Return [X, Y] of the center of cell containing provided text 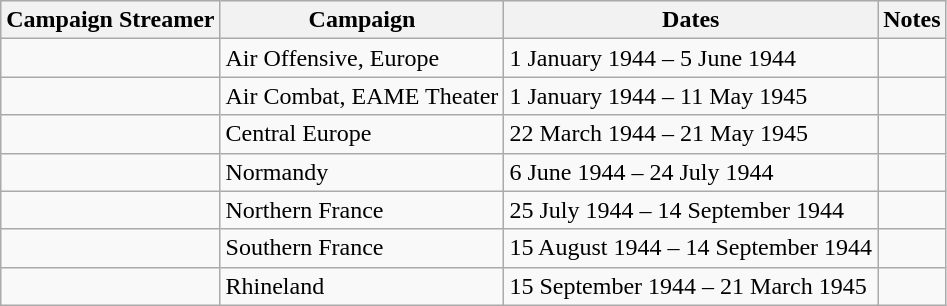
Air Combat, EAME Theater [362, 96]
25 July 1944 – 14 September 1944 [691, 210]
1 January 1944 – 5 June 1944 [691, 58]
Normandy [362, 172]
Campaign Streamer [110, 20]
6 June 1944 – 24 July 1944 [691, 172]
Northern France [362, 210]
15 September 1944 – 21 March 1945 [691, 286]
15 August 1944 – 14 September 1944 [691, 248]
Rhineland [362, 286]
Campaign [362, 20]
1 January 1944 – 11 May 1945 [691, 96]
Southern France [362, 248]
Notes [912, 20]
22 March 1944 – 21 May 1945 [691, 134]
Central Europe [362, 134]
Air Offensive, Europe [362, 58]
Dates [691, 20]
